Determine the [X, Y] coordinate at the center of the cell enclosing the given text.  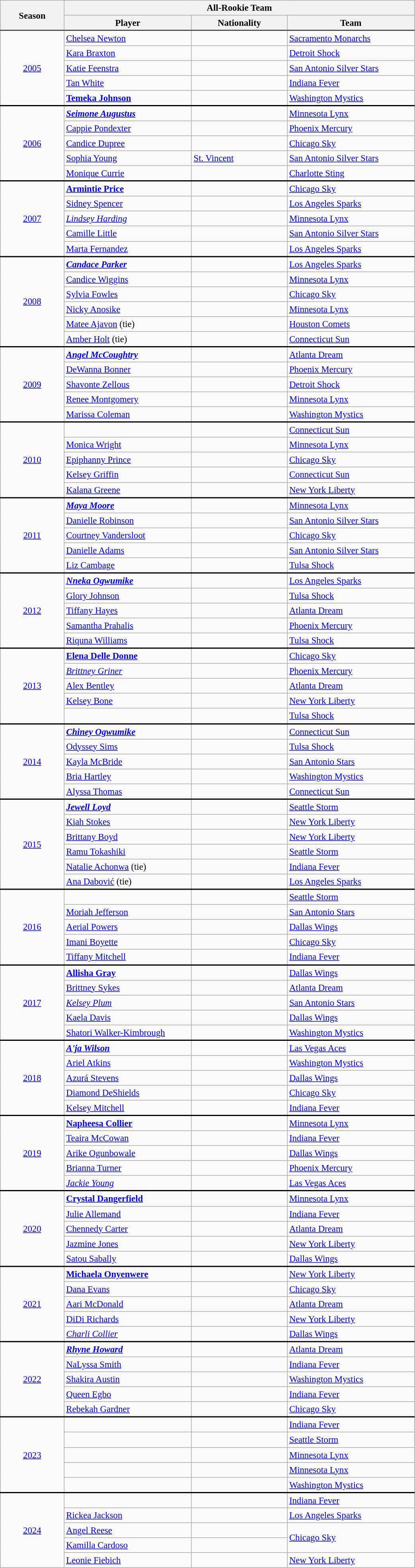
Team [351, 23]
Houston Comets [351, 324]
2023 [32, 1455]
Kalana Greene [128, 490]
Kamilla Cardoso [128, 1545]
Kara Braxton [128, 53]
Courtney Vandersloot [128, 535]
Renee Montgomery [128, 399]
Dana Evans [128, 1289]
2017 [32, 1003]
All-Rookie Team [240, 8]
Brittany Boyd [128, 837]
Candace Parker [128, 264]
DiDi Richards [128, 1319]
Maya Moore [128, 505]
Tan White [128, 83]
Napheesa Collier [128, 1123]
Teaira McCowan [128, 1138]
Kelsey Griffin [128, 475]
Liz Cambage [128, 565]
Lindsey Harding [128, 219]
Danielle Robinson [128, 520]
Rhyne Howard [128, 1349]
Odyssey Sims [128, 746]
Rebekah Gardner [128, 1409]
Satou Sabally [128, 1258]
Sophia Young [128, 158]
Arike Ogunbowale [128, 1153]
Jackie Young [128, 1183]
Samantha Prahalis [128, 626]
2010 [32, 460]
Candice Wiggins [128, 279]
Tiffany Mitchell [128, 957]
Nicky Anosike [128, 309]
Angel McCoughtry [128, 355]
Aari McDonald [128, 1304]
Azurá Stevens [128, 1078]
Kelsey Mitchell [128, 1108]
2013 [32, 686]
Sylvia Fowles [128, 294]
Sidney Spencer [128, 204]
Marta Fernandez [128, 249]
Nneka Ogwumike [128, 580]
Chelsea Newton [128, 38]
2007 [32, 219]
Tiffany Hayes [128, 611]
2020 [32, 1229]
Brittney Sykes [128, 988]
Jewell Loyd [128, 806]
2005 [32, 68]
Sacramento Monarchs [351, 38]
Brianna Turner [128, 1168]
2015 [32, 844]
Bria Hartley [128, 776]
Shavonte Zellous [128, 385]
Armintie Price [128, 189]
Elena Delle Donne [128, 656]
Camille Little [128, 234]
Marissa Coleman [128, 415]
2019 [32, 1153]
Ana Dabović (tie) [128, 882]
Kiah Stokes [128, 822]
Glory Johnson [128, 596]
A'ja Wilson [128, 1048]
Kaela Davis [128, 1017]
Katie Feenstra [128, 68]
Ariel Atkins [128, 1063]
2012 [32, 610]
Monica Wright [128, 445]
Crystal Dangerfield [128, 1198]
2021 [32, 1304]
Angel Reese [128, 1530]
2009 [32, 384]
Brittney Griner [128, 671]
Alyssa Thomas [128, 791]
Temeka Johnson [128, 98]
DeWanna Bonner [128, 370]
Allisha Gray [128, 972]
2006 [32, 143]
Kelsey Plum [128, 1003]
2008 [32, 302]
2011 [32, 536]
Charlotte Sting [351, 173]
Matee Ajavon (tie) [128, 324]
Diamond DeShields [128, 1093]
Danielle Adams [128, 550]
Cappie Pondexter [128, 129]
2016 [32, 927]
Aerial Powers [128, 927]
Leonie Fiebich [128, 1560]
Jazmine Jones [128, 1244]
Epiphanny Prince [128, 460]
Seimone Augustus [128, 113]
Monique Currie [128, 173]
Alex Bentley [128, 686]
Charli Collier [128, 1334]
Riquna Williams [128, 641]
Player [128, 23]
Rickea Jackson [128, 1515]
Kelsey Bone [128, 701]
Kayla McBride [128, 762]
Michaela Onyenwere [128, 1274]
Moriah Jefferson [128, 912]
Queen Egbo [128, 1395]
Imani Boyette [128, 942]
Nationality [239, 23]
Chennedy Carter [128, 1229]
Season [32, 16]
St. Vincent [239, 158]
2022 [32, 1379]
Amber Holt (tie) [128, 339]
Shatori Walker-Kimbrough [128, 1032]
Candice Dupree [128, 144]
Shakira Austin [128, 1379]
2024 [32, 1530]
Natalie Achonwa (tie) [128, 867]
Ramu Tokashiki [128, 852]
Chiney Ogwumike [128, 731]
2018 [32, 1077]
2014 [32, 762]
NaLyssa Smith [128, 1365]
Julie Allemand [128, 1214]
